Pinpoint the cell where the given text exists, returning its [X, Y] midpoint coordinate. 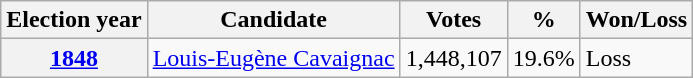
Votes [454, 20]
19.6% [544, 58]
1,448,107 [454, 58]
Louis-Eugène Cavaignac [274, 58]
1848 [74, 58]
Candidate [274, 20]
Loss [636, 58]
Won/Loss [636, 20]
Election year [74, 20]
% [544, 20]
